Identify which cell holds the provided text, then report its [x, y] central coordinate. 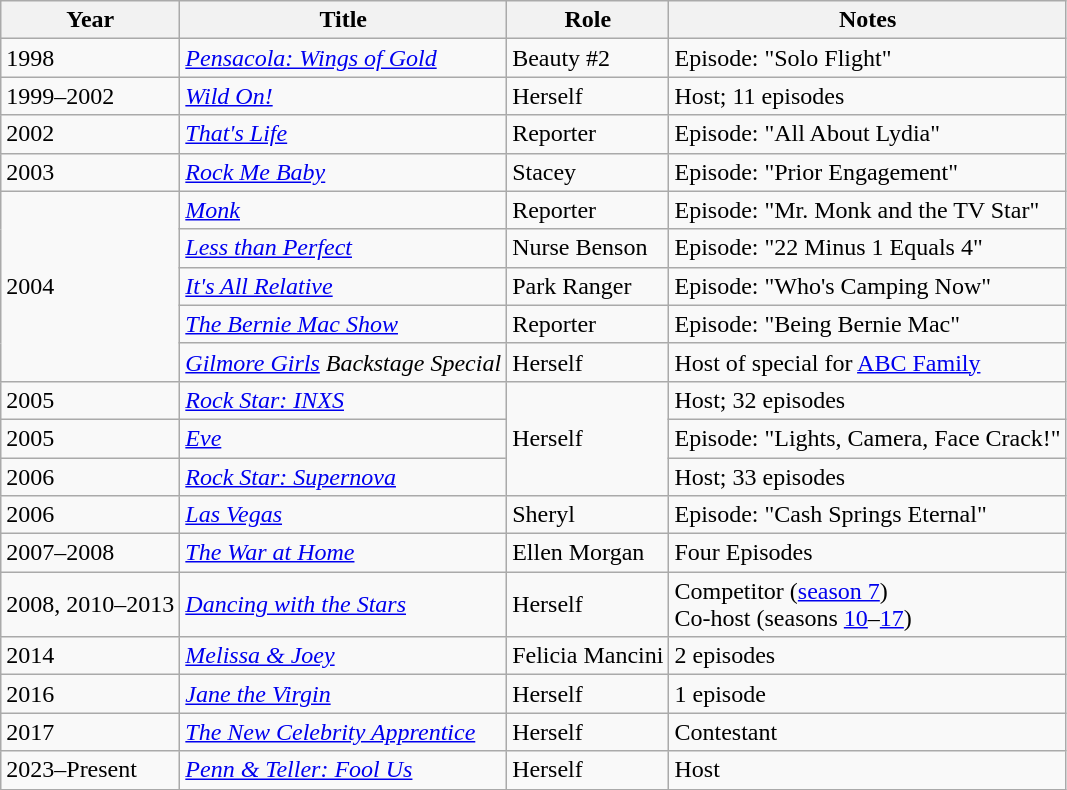
Rock Star: Supernova [344, 477]
Episode: "Prior Engagement" [868, 172]
2007–2008 [90, 553]
Year [90, 20]
Title [344, 20]
Episode: "Mr. Monk and the TV Star" [868, 210]
Episode: "22 Minus 1 Equals 4" [868, 248]
Sheryl [588, 515]
Host of special for ABC Family [868, 362]
Host; 33 episodes [868, 477]
2017 [90, 732]
Eve [344, 438]
2008, 2010–2013 [90, 604]
Host; 11 episodes [868, 96]
2023–Present [90, 770]
The Bernie Mac Show [344, 324]
Ellen Morgan [588, 553]
Penn & Teller: Fool Us [344, 770]
Nurse Benson [588, 248]
2003 [90, 172]
Dancing with the Stars [344, 604]
Contestant [868, 732]
Host; 32 episodes [868, 400]
1999–2002 [90, 96]
Four Episodes [868, 553]
Las Vegas [344, 515]
Melissa & Joey [344, 656]
Monk [344, 210]
Role [588, 20]
2002 [90, 134]
Stacey [588, 172]
Beauty #2 [588, 58]
Episode: "Who's Camping Now" [868, 286]
Wild On! [344, 96]
The War at Home [344, 553]
Jane the Virgin [344, 694]
Notes [868, 20]
Gilmore Girls Backstage Special [344, 362]
Episode: "Lights, Camera, Face Crack!" [868, 438]
Rock Star: INXS [344, 400]
Competitor (season 7)Co-host (seasons 10–17) [868, 604]
Pensacola: Wings of Gold [344, 58]
2004 [90, 286]
Episode: "Solo Flight" [868, 58]
That's Life [344, 134]
2014 [90, 656]
Park Ranger [588, 286]
Episode: "All About Lydia" [868, 134]
The New Celebrity Apprentice [344, 732]
Rock Me Baby [344, 172]
Host [868, 770]
1 episode [868, 694]
Felicia Mancini [588, 656]
Less than Perfect [344, 248]
It's All Relative [344, 286]
Episode: "Being Bernie Mac" [868, 324]
Episode: "Cash Springs Eternal" [868, 515]
1998 [90, 58]
2 episodes [868, 656]
2016 [90, 694]
